Determine the (x, y) coordinate at the center of the cell enclosing the given text.  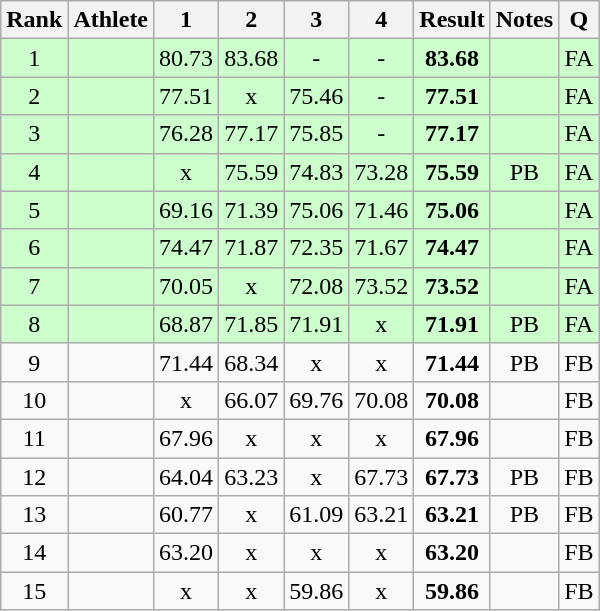
10 (34, 400)
68.87 (186, 324)
14 (34, 553)
66.07 (252, 400)
75.85 (316, 134)
71.39 (252, 210)
Q (579, 20)
71.87 (252, 248)
74.83 (316, 172)
71.67 (382, 248)
9 (34, 362)
71.46 (382, 210)
61.09 (316, 515)
68.34 (252, 362)
Rank (34, 20)
80.73 (186, 58)
63.23 (252, 477)
6 (34, 248)
60.77 (186, 515)
Athlete (111, 20)
5 (34, 210)
76.28 (186, 134)
12 (34, 477)
72.35 (316, 248)
15 (34, 591)
64.04 (186, 477)
Result (452, 20)
8 (34, 324)
73.28 (382, 172)
7 (34, 286)
Notes (524, 20)
11 (34, 438)
75.46 (316, 96)
69.16 (186, 210)
69.76 (316, 400)
72.08 (316, 286)
13 (34, 515)
71.85 (252, 324)
70.05 (186, 286)
